Return the [x, y] coordinate for the center point of the cell that contains the specified text.  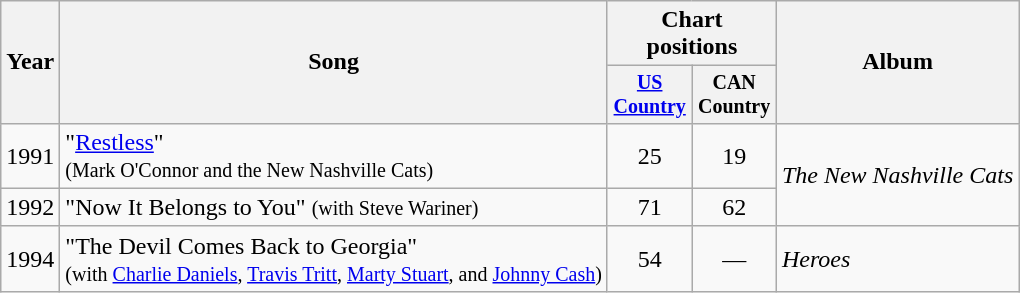
"The Devil Comes Back to Georgia"(with Charlie Daniels, Travis Tritt, Marty Stuart, and Johnny Cash) [334, 258]
1992 [30, 207]
Album [897, 62]
"Restless"(Mark O'Connor and the New Nashville Cats) [334, 156]
Chart positions [692, 34]
"Now It Belongs to You" (with Steve Wariner) [334, 207]
Heroes [897, 258]
62 [734, 207]
1994 [30, 258]
US Country [649, 94]
19 [734, 156]
71 [649, 207]
CAN Country [734, 94]
The New Nashville Cats [897, 174]
Song [334, 62]
1991 [30, 156]
54 [649, 258]
Year [30, 62]
— [734, 258]
25 [649, 156]
